Capture the cell that displays the provided text and extract its (X, Y) central coordinate. 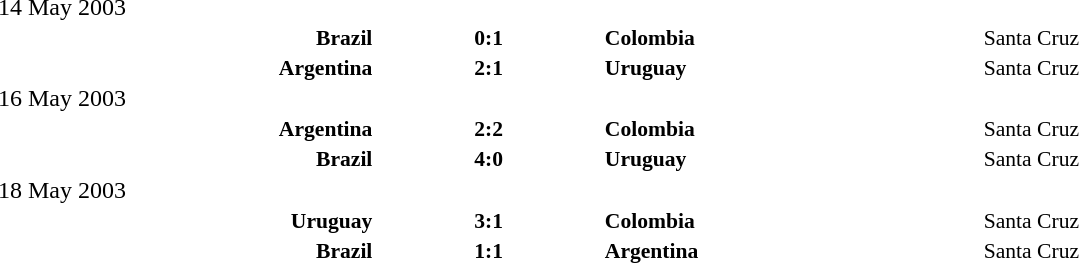
2:2 (488, 129)
3:1 (488, 220)
2:1 (488, 68)
0:1 (488, 38)
4:0 (488, 159)
